Pinpoint the cell where the given text exists, returning its (X, Y) midpoint coordinate. 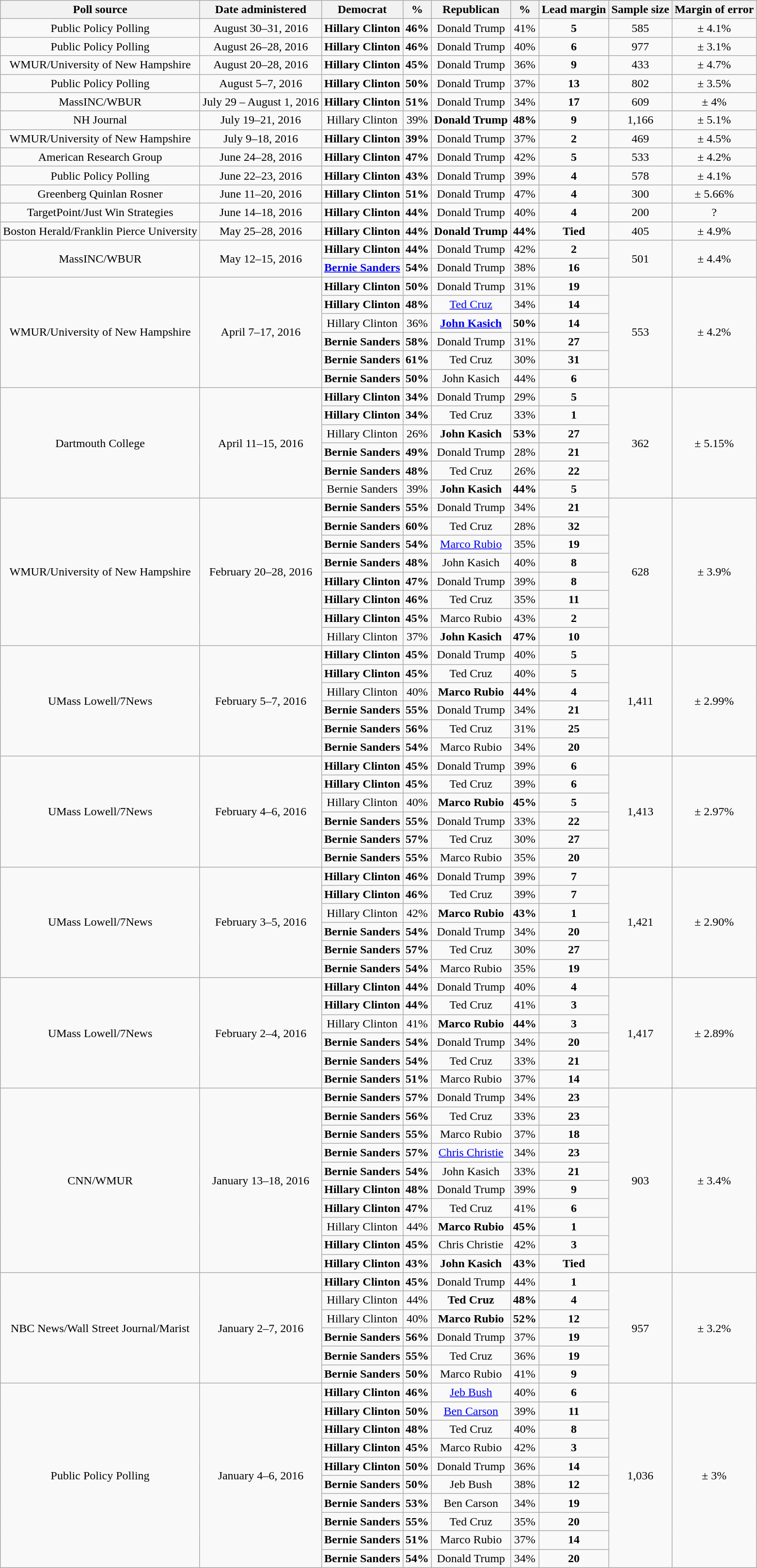
469 (640, 139)
± 3% (714, 1475)
300 (640, 194)
1,413 (640, 811)
977 (640, 47)
July 19–21, 2016 (261, 120)
February 3–5, 2016 (261, 922)
February 20–28, 2016 (261, 572)
May 25–28, 2016 (261, 231)
± 3.5% (714, 83)
Date administered (261, 10)
10 (574, 637)
± 2.99% (714, 701)
1,417 (640, 1033)
1,036 (640, 1475)
June 22–23, 2016 (261, 175)
TargetPoint/Just Win Strategies (100, 212)
17 (574, 102)
January 13–18, 2016 (261, 1180)
August 5–7, 2016 (261, 83)
June 14–18, 2016 (261, 212)
± 4.4% (714, 259)
61% (417, 360)
July 29 – August 1, 2016 (261, 102)
13 (574, 83)
200 (640, 212)
25 (574, 729)
± 4.5% (714, 139)
± 2.97% (714, 811)
May 12–15, 2016 (261, 259)
Poll source (100, 10)
± 4.7% (714, 65)
July 9–18, 2016 (261, 139)
January 4–6, 2016 (261, 1475)
578 (640, 175)
Greenberg Quinlan Rosner (100, 194)
628 (640, 572)
501 (640, 259)
49% (417, 452)
29% (524, 397)
April 11–15, 2016 (261, 443)
802 (640, 83)
362 (640, 443)
31 (574, 360)
± 3.4% (714, 1180)
18 (574, 1134)
NH Journal (100, 120)
Republican (471, 10)
August 26–28, 2016 (261, 47)
405 (640, 231)
August 20–28, 2016 (261, 65)
Democrat (362, 10)
June 11–20, 2016 (261, 194)
CNN/WMUR (100, 1180)
February 4–6, 2016 (261, 811)
1,421 (640, 922)
April 7–17, 2016 (261, 332)
553 (640, 332)
? (714, 212)
February 5–7, 2016 (261, 701)
903 (640, 1180)
June 24–28, 2016 (261, 157)
Dartmouth College (100, 443)
60% (417, 526)
± 3.9% (714, 572)
± 3.2% (714, 1328)
1,411 (640, 701)
52% (524, 1319)
1,166 (640, 120)
± 4% (714, 102)
609 (640, 102)
± 5.15% (714, 443)
Lead margin (574, 10)
32 (574, 526)
957 (640, 1328)
± 2.90% (714, 922)
585 (640, 28)
± 2.89% (714, 1033)
58% (417, 342)
American Research Group (100, 157)
433 (640, 65)
Sample size (640, 10)
16 (574, 268)
Boston Herald/Franklin Pierce University (100, 231)
January 2–7, 2016 (261, 1328)
± 3.1% (714, 47)
± 4.9% (714, 231)
NBC News/Wall Street Journal/Marist (100, 1328)
Margin of error (714, 10)
± 5.1% (714, 120)
August 30–31, 2016 (261, 28)
533 (640, 157)
± 5.66% (714, 194)
February 2–4, 2016 (261, 1033)
